Scan for the cell matching the given text and deliver its (x, y) coordinate at center. 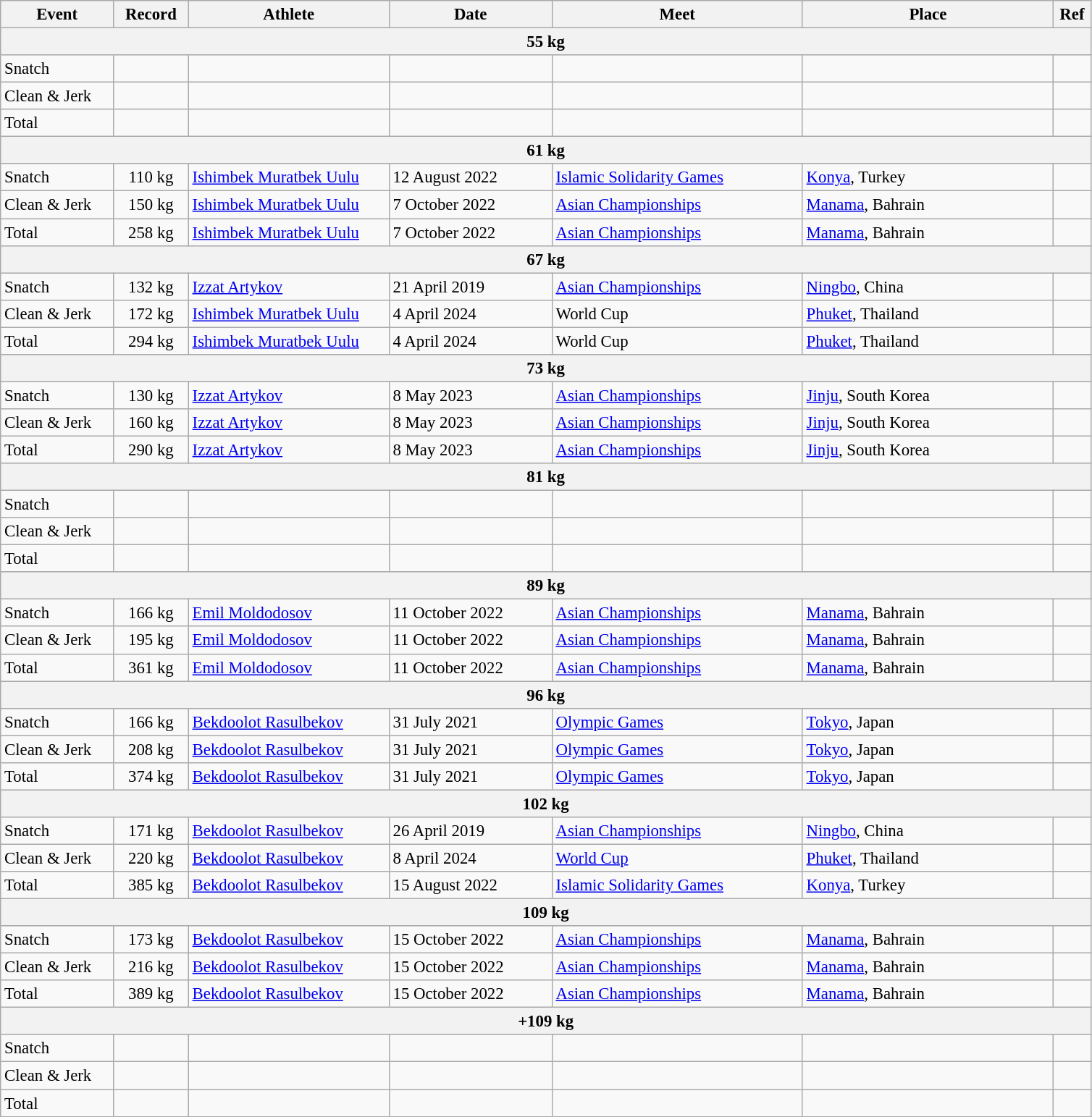
195 kg (151, 641)
102 kg (546, 804)
290 kg (151, 450)
171 kg (151, 831)
220 kg (151, 858)
385 kg (151, 885)
374 kg (151, 777)
Athlete (288, 14)
89 kg (546, 586)
216 kg (151, 967)
130 kg (151, 395)
173 kg (151, 940)
12 August 2022 (471, 177)
160 kg (151, 423)
61 kg (546, 151)
15 August 2022 (471, 885)
81 kg (546, 477)
208 kg (151, 749)
Meet (677, 14)
Place (928, 14)
361 kg (151, 667)
110 kg (151, 177)
132 kg (151, 287)
Date (471, 14)
+109 kg (546, 1021)
109 kg (546, 913)
55 kg (546, 42)
Ref (1072, 14)
258 kg (151, 232)
73 kg (546, 368)
294 kg (151, 341)
150 kg (151, 205)
Event (57, 14)
67 kg (546, 259)
21 April 2019 (471, 287)
Record (151, 14)
172 kg (151, 313)
26 April 2019 (471, 831)
96 kg (546, 695)
8 April 2024 (471, 858)
389 kg (151, 994)
